Locate the cell with the specified text and output its (X, Y) center coordinate. 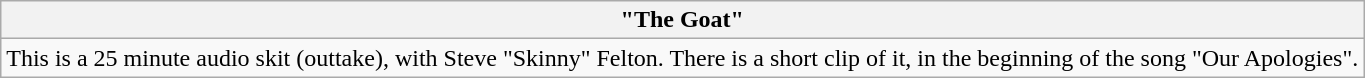
This is a 25 minute audio skit (outtake), with Steve "Skinny" Felton. There is a short clip of it, in the beginning of the song "Our Apologies". (682, 58)
"The Goat" (682, 20)
